From the cell containing the given text, extract its center point as [X, Y] coordinate. 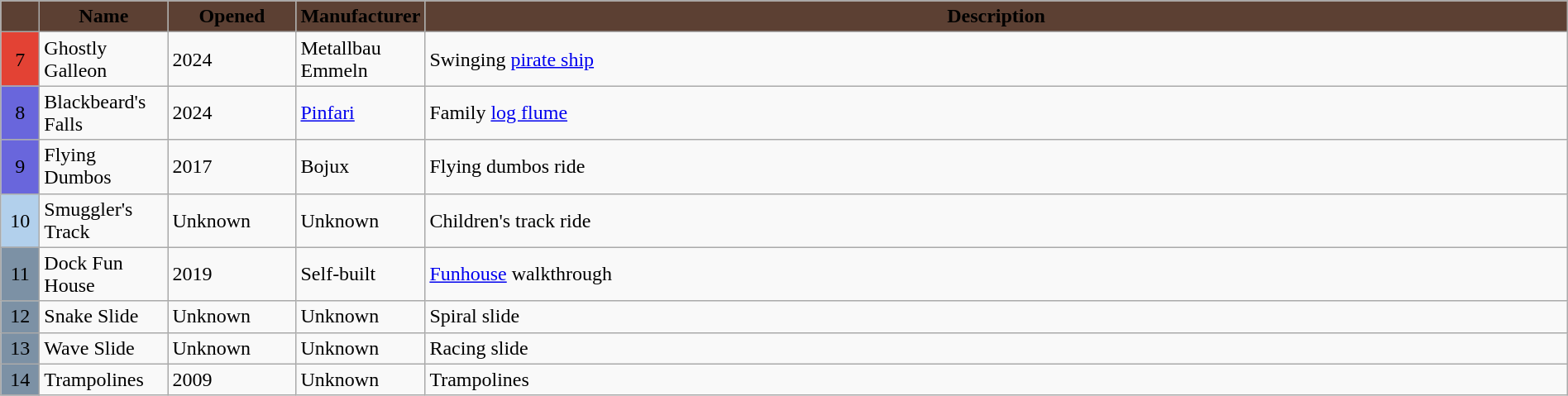
11 [20, 274]
Family log flume [996, 112]
Swinging pirate ship [996, 60]
Funhouse walkthrough [996, 274]
9 [20, 167]
Dock Fun House [104, 274]
Racing slide [996, 348]
Opened [232, 17]
Self-built [361, 274]
Snake Slide [104, 317]
Description [996, 17]
Bojux [361, 167]
7 [20, 60]
2019 [232, 274]
Flying dumbos ride [996, 167]
2009 [232, 379]
Manufacturer [361, 17]
2017 [232, 167]
Wave Slide [104, 348]
Flying Dumbos [104, 167]
Pinfari [361, 112]
Name [104, 17]
Children's track ride [996, 220]
10 [20, 220]
Ghostly Galleon [104, 60]
Spiral slide [996, 317]
8 [20, 112]
Smuggler's Track [104, 220]
Metallbau Emmeln [361, 60]
13 [20, 348]
14 [20, 379]
12 [20, 317]
Blackbeard's Falls [104, 112]
